Pinpoint the cell where the given text exists, returning its (x, y) midpoint coordinate. 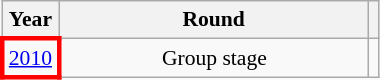
Group stage (214, 58)
Round (214, 20)
Year (30, 20)
2010 (30, 58)
